Search for the cell housing the specified text and yield its (X, Y) center coordinate. 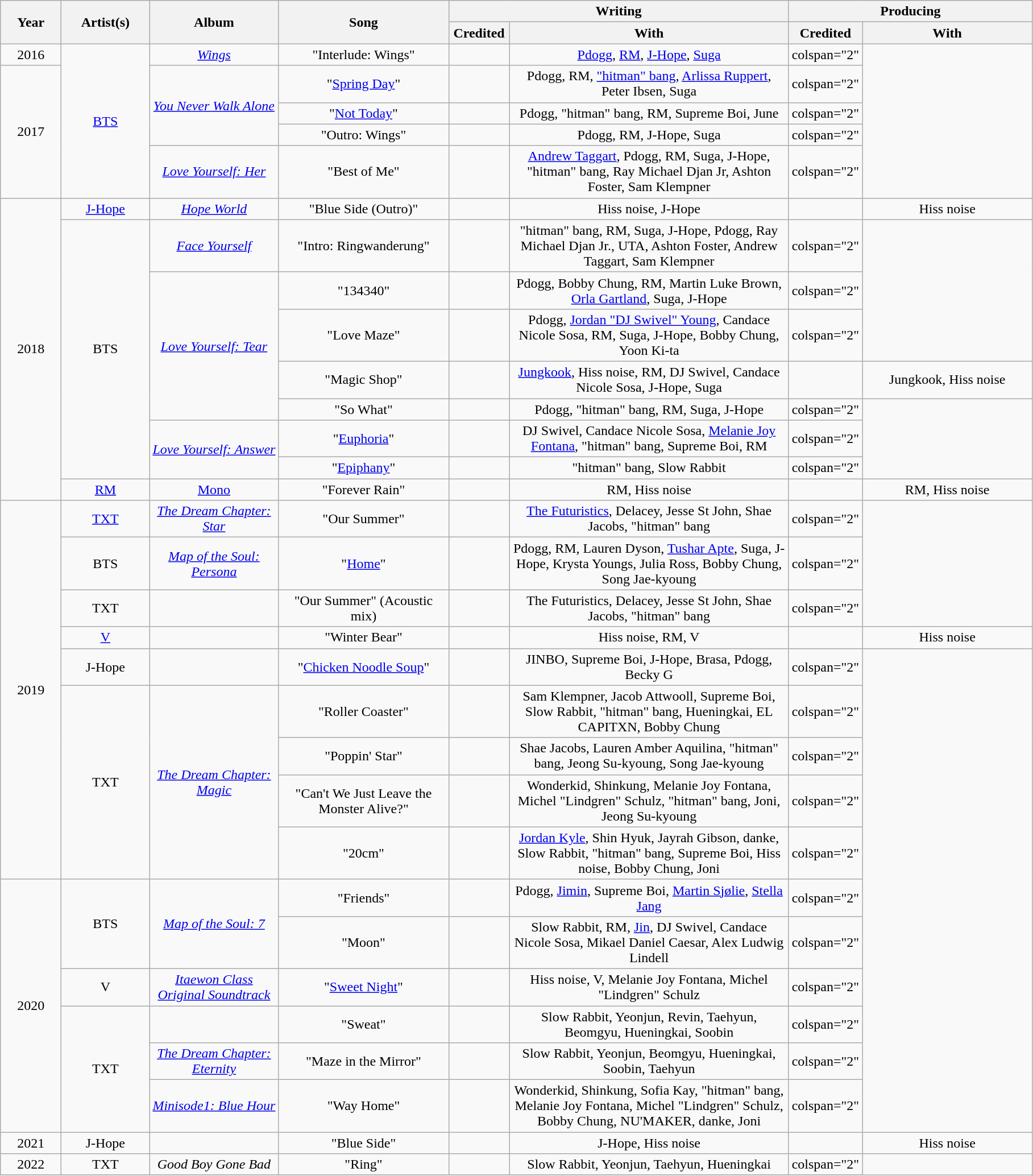
Love Yourself: Tear (214, 346)
2017 (31, 132)
Wonderkid, Shinkung, Melanie Joy Fontana, Michel "Lindgren" Schulz, "hitman" bang, Joni, Jeong Su-kyoung (649, 801)
"Magic Shop" (364, 380)
DJ Swivel, Candace Nicole Sosa, Melanie Joy Fontana, "hitman" bang, Supreme Boi, RM (649, 439)
Pdogg, Jimin, Supreme Boi, Martin Sjølie, Stella Jang (649, 897)
"Forever Rain" (364, 490)
2022 (31, 1165)
Slow Rabbit, Yeonjun, Beomgyu, Hueningkai, Soobin, Taehyun (649, 1061)
"Intro: Ringwanderung" (364, 246)
Love Yourself: Her (214, 172)
JINBO, Supreme Boi, J-Hope, Brasa, Pdogg, Becky G (649, 666)
"Epiphany" (364, 468)
Map of the Soul: Persona (214, 564)
The Dream Chapter: Magic (214, 782)
Map of the Soul: 7 (214, 924)
"Spring Day" (364, 84)
Jordan Kyle, Shin Hyuk, Jayrah Gibson, danke, Slow Rabbit, "hitman" bang, Supreme Boi, Hiss noise, Bobby Chung, Joni (649, 853)
"hitman" bang, Slow Rabbit (649, 468)
Hiss noise, V, Melanie Joy Fontana, Michel "Lindgren" Schulz (649, 987)
Sam Klempner, Jacob Attwooll, Supreme Boi, Slow Rabbit, "hitman" bang, Hueningkai, EL CAPITXN, Bobby Chung (649, 711)
"So What" (364, 409)
2020 (31, 1005)
Pdogg, "hitman" bang, RM, Suga, J-Hope (649, 409)
"Blue Side" (364, 1143)
Album (214, 22)
"Way Home" (364, 1106)
"Friends" (364, 897)
Pdogg, Jordan "DJ Swivel" Young, Candace Nicole Sosa, RM, Suga, J-Hope, Bobby Chung, Yoon Ki-ta (649, 335)
Hope World (214, 209)
"Blue Side (Outro)" (364, 209)
"Roller Coaster" (364, 711)
"Our Summer" (364, 519)
2021 (31, 1143)
Jungkook, Hiss noise (947, 380)
Slow Rabbit, RM, Jin, DJ Swivel, Candace Nicole Sosa, Mikael Daniel Caesar, Alex Ludwig Lindell (649, 942)
Hiss noise, RM, V (649, 637)
2018 (31, 349)
Pdogg, RM, "hitman" bang, Arlissa Ruppert, Peter Ibsen, Suga (649, 84)
Pdogg, RM, Lauren Dyson, Tushar Apte, Suga, J-Hope, Krysta Youngs, Julia Ross, Bobby Chung, Song Jae-kyoung (649, 564)
Face Yourself (214, 246)
Pdogg, "hitman" bang, RM, Supreme Boi, June (649, 113)
Love Yourself: Answer (214, 449)
Year (31, 22)
Slow Rabbit, Yeonjun, Revin, Taehyun, Beomgyu, Hueningkai, Soobin (649, 1024)
"hitman" bang, RM, Suga, J-Hope, Pdogg, Ray Michael Djan Jr., UTA, Ashton Foster, Andrew Taggart, Sam Klempner (649, 246)
Andrew Taggart, Pdogg, RM, Suga, J-Hope, "hitman" bang, Ray Michael Djan Jr, Ashton Foster, Sam Klempner (649, 172)
You Never Walk Alone (214, 106)
RM (106, 490)
"Poppin' Star" (364, 756)
"Ring" (364, 1165)
"Moon" (364, 942)
"Euphoria" (364, 439)
J-Hope, Hiss noise (649, 1143)
Artist(s) (106, 22)
Good Boy Gone Bad (214, 1165)
"Love Maze" (364, 335)
Hiss noise, J-Hope (649, 209)
"Not Today" (364, 113)
The Dream Chapter: Star (214, 519)
2019 (31, 690)
Minisode1: Blue Hour (214, 1106)
"Sweet Night" (364, 987)
Slow Rabbit, Yeonjun, Taehyun, Hueningkai (649, 1165)
Song (364, 22)
Producing (911, 11)
"Winter Bear" (364, 637)
Mono (214, 490)
"Maze in the Mirror" (364, 1061)
"Sweat" (364, 1024)
Wonderkid, Shinkung, Sofia Kay, "hitman" bang, Melanie Joy Fontana, Michel "Lindgren" Schulz, Bobby Chung, NU'MAKER, danke, Joni (649, 1106)
"Chicken Noodle Soup" (364, 666)
Itaewon Class Original Soundtrack (214, 987)
Shae Jacobs, Lauren Amber Aquilina, "hitman" bang, Jeong Su-kyoung, Song Jae-kyoung (649, 756)
"Best of Me" (364, 172)
"Home" (364, 564)
2016 (31, 55)
"Can't We Just Leave the Monster Alive?" (364, 801)
"Our Summer" (Acoustic mix) (364, 608)
"Interlude: Wings" (364, 55)
Pdogg, Bobby Chung, RM, Martin Luke Brown, Orla Gartland, Suga, J-Hope (649, 290)
The Dream Chapter: Eternity (214, 1061)
Writing (619, 11)
"20cm" (364, 853)
"134340" (364, 290)
Wings (214, 55)
"Outro: Wings" (364, 135)
Jungkook, Hiss noise, RM, DJ Swivel, Candace Nicole Sosa, J-Hope, Suga (649, 380)
